Find where the given text appears and provide that cell's center as [X, Y] coordinate. 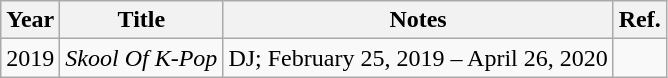
Skool Of K-Pop [142, 58]
2019 [30, 58]
Title [142, 20]
Notes [418, 20]
Ref. [640, 20]
DJ; February 25, 2019 – April 26, 2020 [418, 58]
Year [30, 20]
